From the cell containing the given text, extract its center point as (X, Y) coordinate. 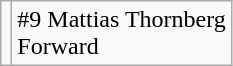
#9 Mattias ThornbergForward (122, 34)
